Determine the [X, Y] coordinate at the center of the cell enclosing the given text.  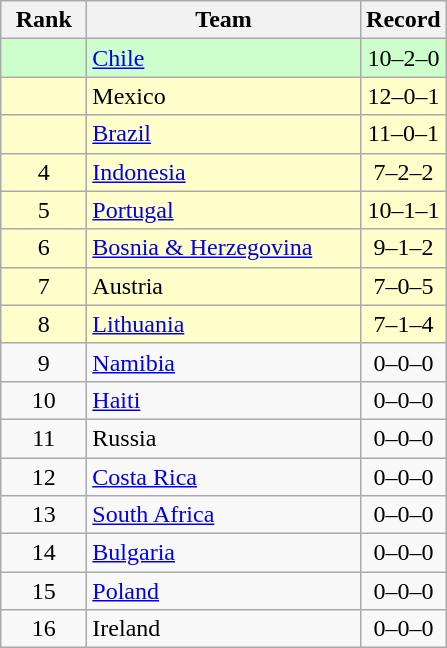
Chile [224, 58]
11–0–1 [403, 134]
5 [44, 210]
4 [44, 172]
10–1–1 [403, 210]
Haiti [224, 400]
11 [44, 438]
Russia [224, 438]
7 [44, 286]
8 [44, 324]
Indonesia [224, 172]
Mexico [224, 96]
Portugal [224, 210]
12 [44, 477]
7–0–5 [403, 286]
Namibia [224, 362]
Bulgaria [224, 553]
Team [224, 20]
Lithuania [224, 324]
Costa Rica [224, 477]
10–2–0 [403, 58]
16 [44, 629]
12–0–1 [403, 96]
15 [44, 591]
9–1–2 [403, 248]
Rank [44, 20]
7–2–2 [403, 172]
Record [403, 20]
Poland [224, 591]
13 [44, 515]
Brazil [224, 134]
Bosnia & Herzegovina [224, 248]
7–1–4 [403, 324]
14 [44, 553]
Ireland [224, 629]
9 [44, 362]
6 [44, 248]
South Africa [224, 515]
Austria [224, 286]
10 [44, 400]
